Pinpoint the cell where the given text exists, returning its [X, Y] midpoint coordinate. 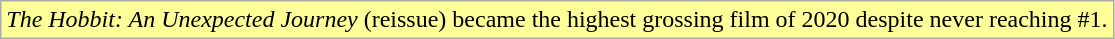
The Hobbit: An Unexpected Journey (reissue) became the highest grossing film of 2020 despite never reaching #1. [557, 20]
